For the text-containing cell, return its midpoint in (x, y) coordinate format. 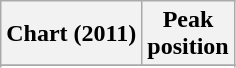
Peakposition (188, 34)
Chart (2011) (72, 34)
